Find where the given text appears and provide that cell's center as [x, y] coordinate. 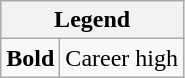
Legend [92, 20]
Career high [122, 58]
Bold [30, 58]
